Scan for the cell matching the given text and deliver its [X, Y] coordinate at center. 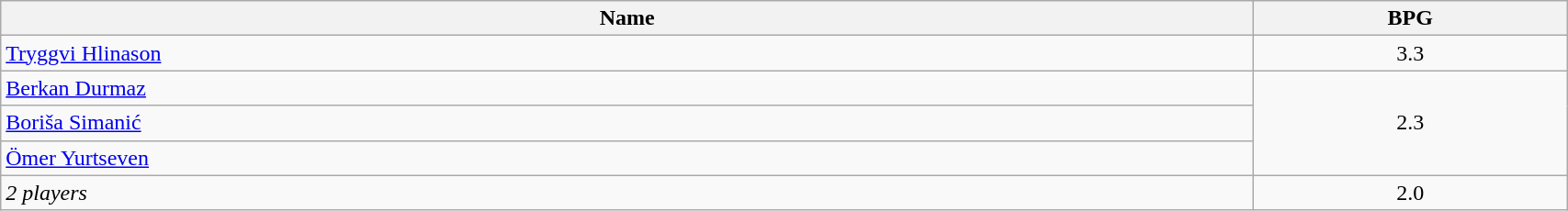
2 players [627, 193]
Name [627, 18]
3.3 [1411, 53]
Ömer Yurtseven [627, 158]
2.3 [1411, 123]
Berkan Durmaz [627, 88]
BPG [1411, 18]
2.0 [1411, 193]
Boriša Simanić [627, 123]
Tryggvi Hlinason [627, 53]
